For the text-containing cell, return its midpoint in (X, Y) coordinate format. 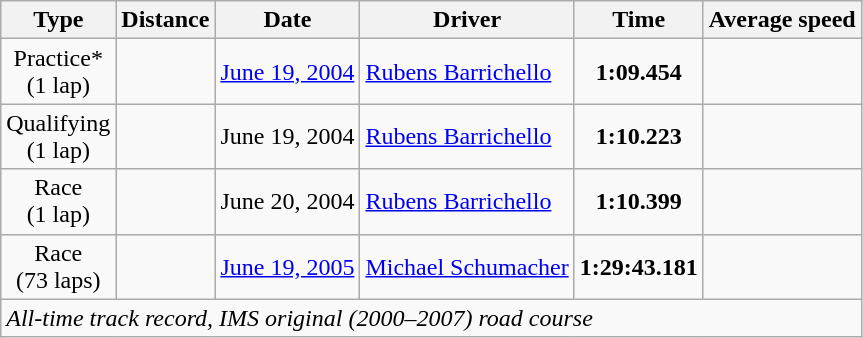
1:29:43.181 (638, 266)
All-time track record, IMS original (2000–2007) road course (431, 318)
Driver (467, 20)
Average speed (782, 20)
Time (638, 20)
June 19, 2005 (288, 266)
1:10.223 (638, 136)
1:09.454 (638, 72)
Michael Schumacher (467, 266)
Qualifying(1 lap) (58, 136)
Race(73 laps) (58, 266)
Date (288, 20)
June 20, 2004 (288, 202)
Type (58, 20)
Distance (166, 20)
Race(1 lap) (58, 202)
Practice*(1 lap) (58, 72)
1:10.399 (638, 202)
